Locate the cell with the specified text and output its (X, Y) center coordinate. 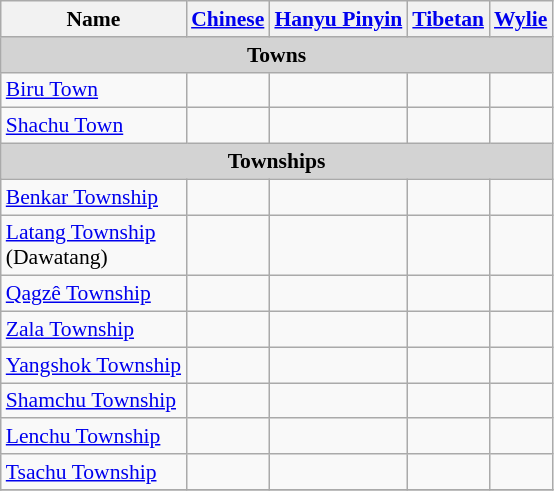
Tsachu Township (94, 472)
Benkar Township (94, 197)
Wylie (520, 19)
Lenchu Township (94, 437)
Zala Township (94, 330)
Shamchu Township (94, 401)
Towns (277, 55)
Name (94, 19)
Qagzê Township (94, 294)
Latang Township(Dawatang) (94, 246)
Tibetan (448, 19)
Hanyu Pinyin (338, 19)
Townships (277, 162)
Chinese (228, 19)
Yangshok Township (94, 365)
Shachu Town (94, 126)
Biru Town (94, 90)
